Provide the (x, y) coordinate of the cell's center where the given text is located.  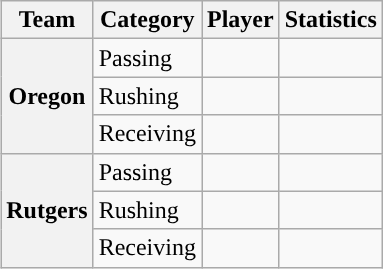
Category (147, 20)
Statistics (330, 20)
Team (47, 20)
Rutgers (47, 210)
Oregon (47, 96)
Player (241, 20)
